Return the (x, y) coordinate for the center point of the cell that contains the specified text.  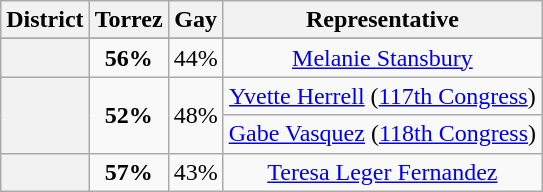
48% (196, 115)
Teresa Leger Fernandez (382, 172)
Yvette Herrell (117th Congress) (382, 96)
Melanie Stansbury (382, 58)
District (45, 20)
43% (196, 172)
Torrez (128, 20)
Gay (196, 20)
56% (128, 58)
52% (128, 115)
44% (196, 58)
Gabe Vasquez (118th Congress) (382, 134)
Representative (382, 20)
57% (128, 172)
